Identify which cell holds the provided text, then report its (X, Y) central coordinate. 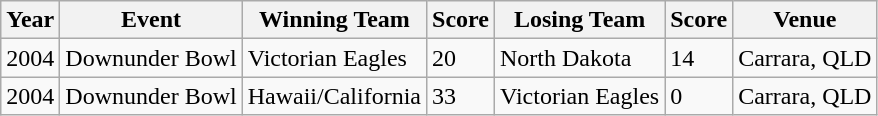
Venue (805, 20)
14 (699, 58)
North Dakota (579, 58)
0 (699, 96)
Year (30, 20)
20 (461, 58)
Event (151, 20)
Winning Team (334, 20)
33 (461, 96)
Hawaii/California (334, 96)
Losing Team (579, 20)
